Identify which cell holds the provided text, then report its [x, y] central coordinate. 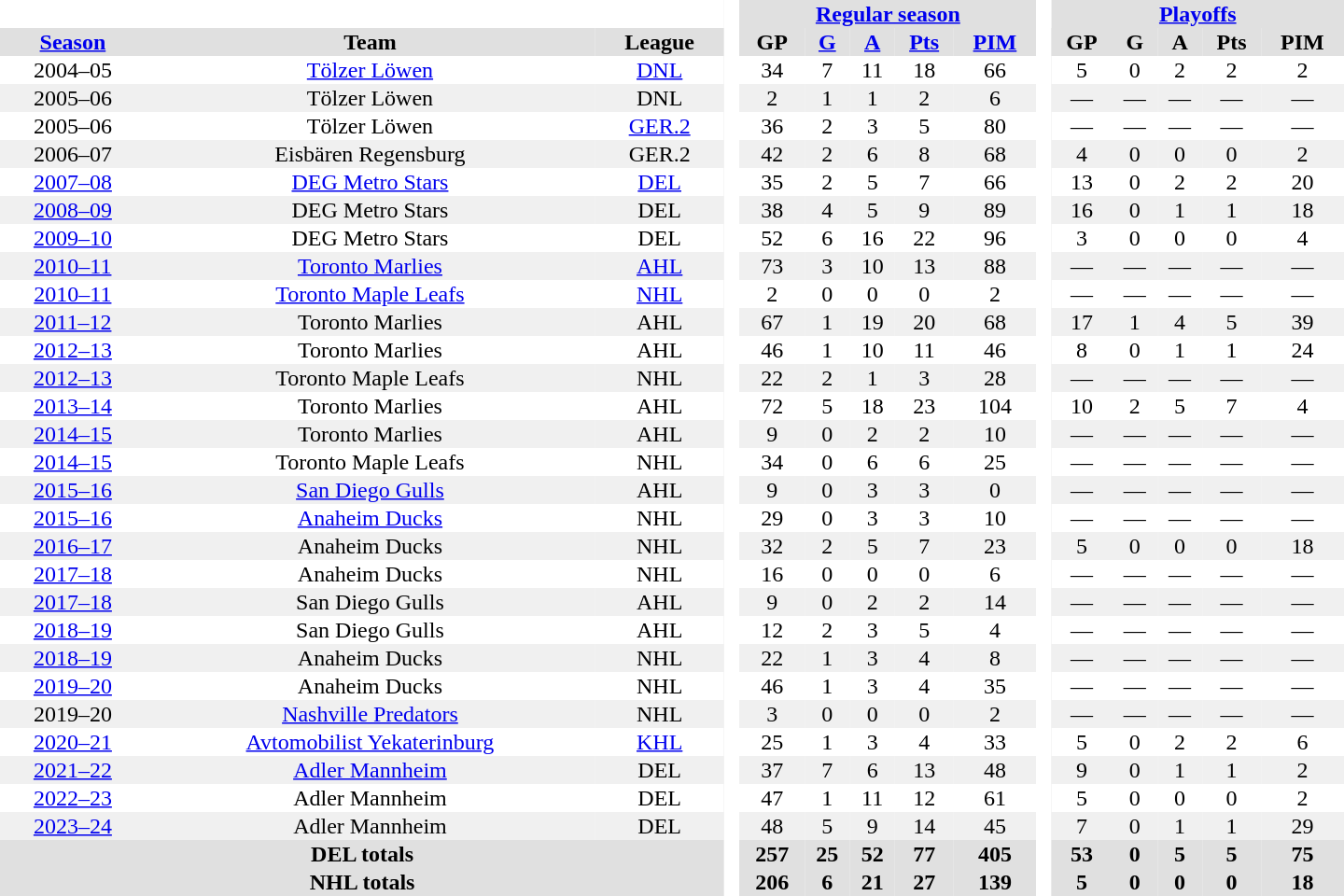
KHL [659, 742]
61 [995, 798]
2022–23 [73, 798]
2006–07 [73, 154]
Eisbären Regensburg [370, 154]
Avtomobilist Yekaterinburg [370, 742]
42 [772, 154]
Season [73, 42]
89 [995, 210]
2013–14 [73, 406]
2008–09 [73, 210]
2004–05 [73, 70]
2023–24 [73, 826]
27 [924, 882]
53 [1081, 854]
88 [995, 266]
2011–12 [73, 322]
45 [995, 826]
47 [772, 798]
21 [872, 882]
139 [995, 882]
2016–17 [73, 546]
36 [772, 126]
73 [772, 266]
28 [995, 378]
33 [995, 742]
75 [1303, 854]
104 [995, 406]
2021–22 [73, 770]
NHL totals [362, 882]
39 [1303, 322]
80 [995, 126]
League [659, 42]
Nashville Predators [370, 714]
DEL totals [362, 854]
72 [772, 406]
19 [872, 322]
Playoffs [1197, 14]
37 [772, 770]
67 [772, 322]
38 [772, 210]
24 [1303, 350]
17 [1081, 322]
257 [772, 854]
405 [995, 854]
2009–10 [73, 238]
77 [924, 854]
Team [370, 42]
206 [772, 882]
32 [772, 546]
Regular season [888, 14]
2007–08 [73, 182]
2020–21 [73, 742]
96 [995, 238]
